Detect which cell encompasses the target text, then output its [x, y] center coordinate. 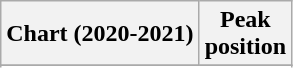
Chart (2020-2021) [100, 34]
Peak position [245, 34]
